Detect which cell encompasses the target text, then output its [x, y] center coordinate. 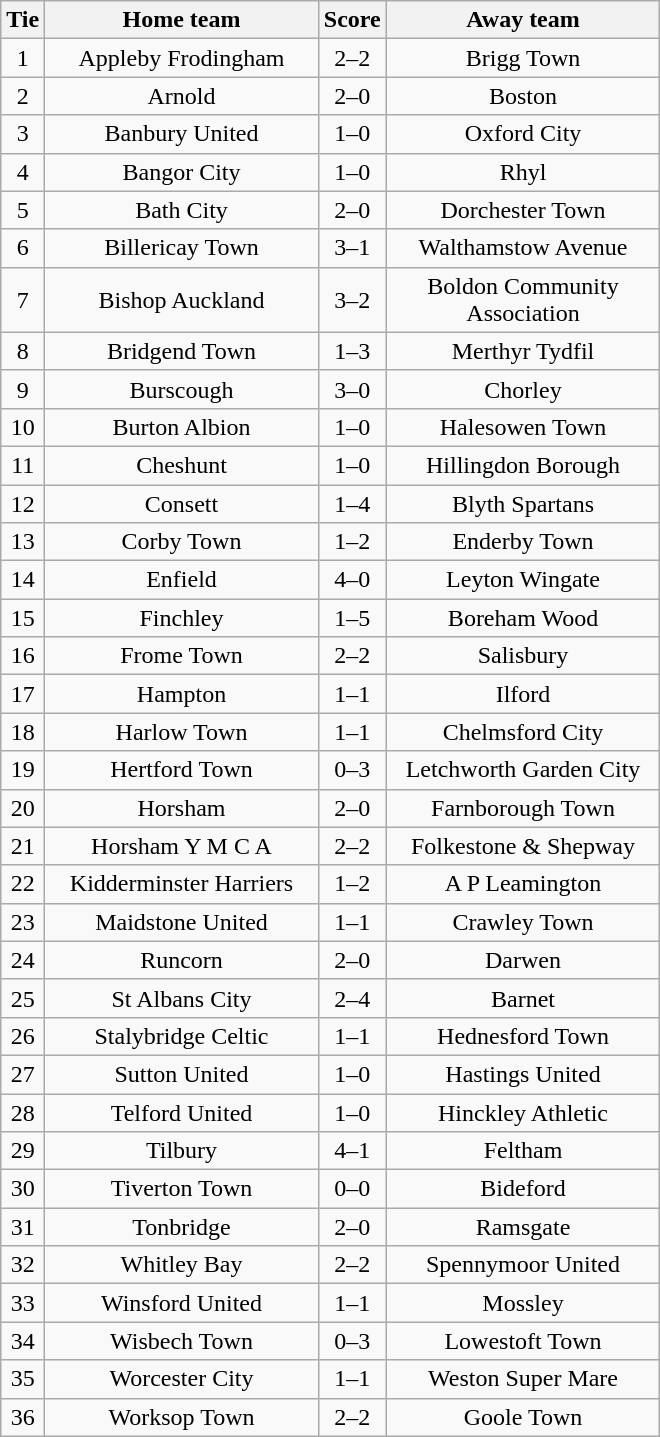
22 [23, 884]
Leyton Wingate [523, 580]
Folkestone & Shepway [523, 846]
Brigg Town [523, 58]
16 [23, 656]
Crawley Town [523, 922]
15 [23, 618]
Boldon Community Association [523, 300]
35 [23, 1379]
Lowestoft Town [523, 1341]
Bridgend Town [182, 351]
19 [23, 770]
Goole Town [523, 1417]
34 [23, 1341]
1–3 [352, 351]
1 [23, 58]
31 [23, 1227]
32 [23, 1265]
Salisbury [523, 656]
23 [23, 922]
Billericay Town [182, 248]
Runcorn [182, 960]
Bangor City [182, 172]
0–0 [352, 1189]
3 [23, 134]
Weston Super Mare [523, 1379]
A P Leamington [523, 884]
Sutton United [182, 1074]
Spennymoor United [523, 1265]
Boreham Wood [523, 618]
Hastings United [523, 1074]
Away team [523, 20]
Feltham [523, 1151]
29 [23, 1151]
St Albans City [182, 998]
Walthamstow Avenue [523, 248]
36 [23, 1417]
Hinckley Athletic [523, 1113]
5 [23, 210]
4 [23, 172]
Boston [523, 96]
Rhyl [523, 172]
Bath City [182, 210]
1–5 [352, 618]
Burton Albion [182, 427]
Merthyr Tydfil [523, 351]
Cheshunt [182, 465]
Tiverton Town [182, 1189]
Harlow Town [182, 732]
25 [23, 998]
Worksop Town [182, 1417]
13 [23, 542]
Frome Town [182, 656]
Oxford City [523, 134]
Kidderminster Harriers [182, 884]
Halesowen Town [523, 427]
Whitley Bay [182, 1265]
Blyth Spartans [523, 503]
Consett [182, 503]
Tonbridge [182, 1227]
Barnet [523, 998]
21 [23, 846]
Finchley [182, 618]
Horsham [182, 808]
Stalybridge Celtic [182, 1036]
Telford United [182, 1113]
Home team [182, 20]
4–1 [352, 1151]
18 [23, 732]
Darwen [523, 960]
33 [23, 1303]
4–0 [352, 580]
Letchworth Garden City [523, 770]
Horsham Y M C A [182, 846]
9 [23, 389]
Enfield [182, 580]
8 [23, 351]
7 [23, 300]
Ilford [523, 694]
Corby Town [182, 542]
28 [23, 1113]
2 [23, 96]
Hillingdon Borough [523, 465]
24 [23, 960]
1–4 [352, 503]
3–1 [352, 248]
17 [23, 694]
Banbury United [182, 134]
12 [23, 503]
Bishop Auckland [182, 300]
Appleby Frodingham [182, 58]
Hertford Town [182, 770]
Enderby Town [523, 542]
20 [23, 808]
Mossley [523, 1303]
Winsford United [182, 1303]
Tie [23, 20]
3–2 [352, 300]
14 [23, 580]
3–0 [352, 389]
2–4 [352, 998]
11 [23, 465]
Maidstone United [182, 922]
Burscough [182, 389]
Farnborough Town [523, 808]
Hednesford Town [523, 1036]
Hampton [182, 694]
Worcester City [182, 1379]
Ramsgate [523, 1227]
10 [23, 427]
Chorley [523, 389]
30 [23, 1189]
Tilbury [182, 1151]
26 [23, 1036]
Score [352, 20]
Arnold [182, 96]
Bideford [523, 1189]
27 [23, 1074]
Wisbech Town [182, 1341]
Dorchester Town [523, 210]
6 [23, 248]
Chelmsford City [523, 732]
